Return [X, Y] of the center of cell containing provided text 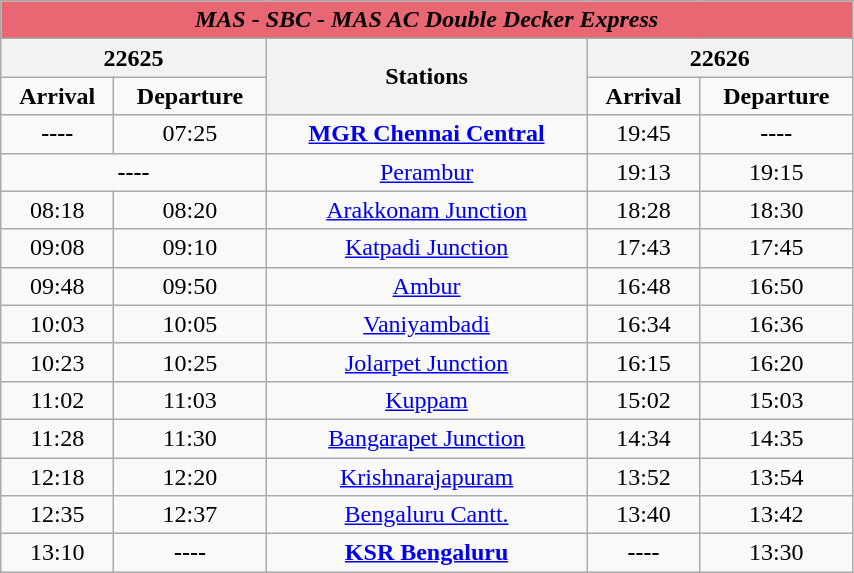
17:43 [644, 248]
Jolarpet Junction [426, 362]
15:02 [644, 400]
19:15 [776, 172]
MAS - SBC - MAS AC Double Decker Express [427, 20]
14:34 [644, 438]
Katpadi Junction [426, 248]
08:18 [58, 210]
Bangarapet Junction [426, 438]
10:03 [58, 324]
16:34 [644, 324]
11:28 [58, 438]
18:30 [776, 210]
09:08 [58, 248]
19:13 [644, 172]
10:05 [190, 324]
13:42 [776, 515]
16:48 [644, 286]
Bengaluru Cantt. [426, 515]
13:54 [776, 477]
12:18 [58, 477]
11:03 [190, 400]
Krishnarajapuram [426, 477]
10:23 [58, 362]
16:15 [644, 362]
16:20 [776, 362]
Stations [426, 77]
11:02 [58, 400]
13:40 [644, 515]
09:48 [58, 286]
13:10 [58, 553]
16:36 [776, 324]
Arakkonam Junction [426, 210]
12:37 [190, 515]
19:45 [644, 134]
08:20 [190, 210]
09:50 [190, 286]
10:25 [190, 362]
KSR Bengaluru [426, 553]
17:45 [776, 248]
16:50 [776, 286]
Perambur [426, 172]
18:28 [644, 210]
Vaniyambadi [426, 324]
13:52 [644, 477]
11:30 [190, 438]
MGR Chennai Central [426, 134]
Kuppam [426, 400]
22626 [720, 58]
15:03 [776, 400]
Ambur [426, 286]
07:25 [190, 134]
22625 [134, 58]
13:30 [776, 553]
09:10 [190, 248]
12:35 [58, 515]
14:35 [776, 438]
12:20 [190, 477]
